Return (X, Y) of the center of cell containing provided text 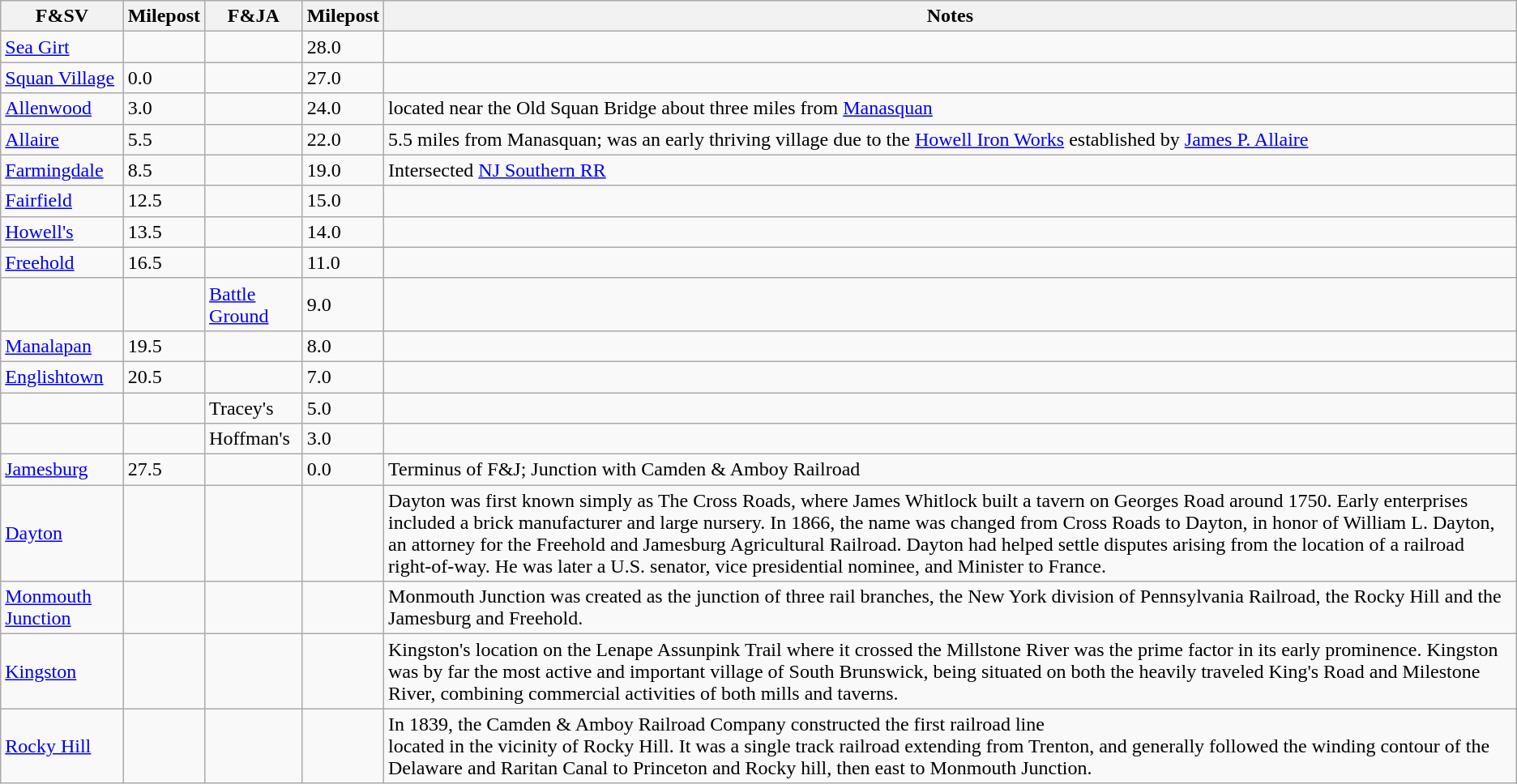
Notes (951, 16)
13.5 (164, 232)
Squan Village (62, 78)
27.5 (164, 470)
20.5 (164, 377)
Jamesburg (62, 470)
15.0 (343, 201)
12.5 (164, 201)
16.5 (164, 262)
Dayton (62, 533)
19.5 (164, 346)
11.0 (343, 262)
F&SV (62, 16)
Allaire (62, 139)
Terminus of F&J; Junction with Camden & Amboy Railroad (951, 470)
Farmingdale (62, 170)
Allenwood (62, 109)
14.0 (343, 232)
Manalapan (62, 346)
Battle Ground (254, 305)
Intersected NJ Southern RR (951, 170)
28.0 (343, 47)
5.0 (343, 407)
Fairfield (62, 201)
8.5 (164, 170)
22.0 (343, 139)
Howell's (62, 232)
24.0 (343, 109)
located near the Old Squan Bridge about three miles from Manasquan (951, 109)
9.0 (343, 305)
Englishtown (62, 377)
27.0 (343, 78)
7.0 (343, 377)
19.0 (343, 170)
8.0 (343, 346)
Sea Girt (62, 47)
5.5 (164, 139)
Monmouth Junction (62, 607)
Tracey's (254, 407)
Rocky Hill (62, 746)
Freehold (62, 262)
5.5 miles from Manasquan; was an early thriving village due to the Howell Iron Works established by James P. Allaire (951, 139)
Hoffman's (254, 439)
Kingston (62, 671)
F&JA (254, 16)
